Output the (X, Y) coordinate of the center of the cell containing the given text.  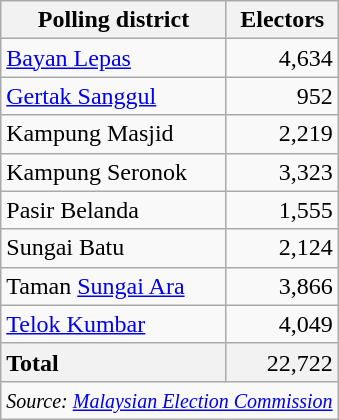
952 (282, 96)
2,219 (282, 134)
4,634 (282, 58)
Telok Kumbar (114, 324)
Gertak Sanggul (114, 96)
Sungai Batu (114, 248)
22,722 (282, 362)
4,049 (282, 324)
2,124 (282, 248)
3,323 (282, 172)
Pasir Belanda (114, 210)
3,866 (282, 286)
Electors (282, 20)
Kampung Masjid (114, 134)
Kampung Seronok (114, 172)
Total (114, 362)
1,555 (282, 210)
Polling district (114, 20)
Bayan Lepas (114, 58)
Source: Malaysian Election Commission (170, 400)
Taman Sungai Ara (114, 286)
